Determine the [x, y] coordinate at the center of the cell enclosing the given text.  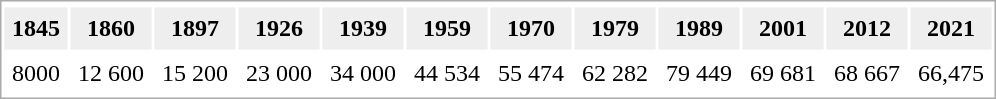
68 667 [866, 73]
1970 [530, 29]
1860 [110, 29]
69 681 [782, 73]
55 474 [530, 73]
12 600 [110, 73]
66,475 [950, 73]
44 534 [446, 73]
2021 [950, 29]
1959 [446, 29]
2001 [782, 29]
1926 [278, 29]
34 000 [362, 73]
15 200 [194, 73]
1897 [194, 29]
1989 [698, 29]
2012 [866, 29]
1979 [614, 29]
23 000 [278, 73]
62 282 [614, 73]
1845 [36, 29]
8000 [36, 73]
79 449 [698, 73]
1939 [362, 29]
